Detect which cell encompasses the target text, then output its (x, y) center coordinate. 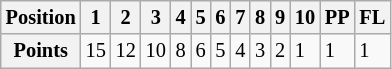
Position (41, 17)
7 (240, 17)
9 (280, 17)
FL (373, 17)
15 (96, 51)
Points (41, 51)
PP (338, 17)
12 (126, 51)
